Output the [x, y] coordinate of the center of the cell containing the given text.  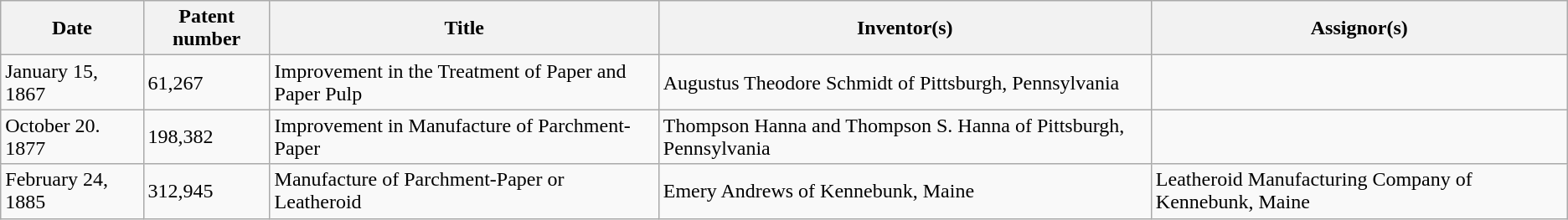
Augustus Theodore Schmidt of Pittsburgh, Pennsylvania [905, 82]
Emery Andrews of Kennebunk, Maine [905, 191]
Title [464, 28]
Leatheroid Manufacturing Company of Kennebunk, Maine [1359, 191]
Patent number [206, 28]
Inventor(s) [905, 28]
Date [72, 28]
Assignor(s) [1359, 28]
Manufacture of Parchment-Paper or Leatheroid [464, 191]
February 24, 1885 [72, 191]
Thompson Hanna and Thompson S. Hanna of Pittsburgh, Pennsylvania [905, 137]
61,267 [206, 82]
January 15, 1867 [72, 82]
Improvement in the Treatment of Paper and Paper Pulp [464, 82]
Improvement in Manufacture of Parchment-Paper [464, 137]
312,945 [206, 191]
198,382 [206, 137]
October 20. 1877 [72, 137]
